Detect which cell encompasses the target text, then output its [x, y] center coordinate. 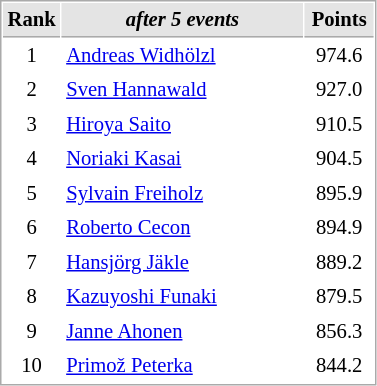
Noriaki Kasai [183, 158]
Hansjörg Jäkle [183, 262]
2 [32, 90]
6 [32, 228]
856.3 [340, 332]
894.9 [340, 228]
Kazuyoshi Funaki [183, 296]
3 [32, 124]
974.6 [340, 56]
after 5 events [183, 20]
9 [32, 332]
910.5 [340, 124]
Hiroya Saito [183, 124]
1 [32, 56]
Rank [32, 20]
5 [32, 194]
Points [340, 20]
Janne Ahonen [183, 332]
895.9 [340, 194]
8 [32, 296]
10 [32, 366]
879.5 [340, 296]
Andreas Widhölzl [183, 56]
904.5 [340, 158]
7 [32, 262]
Primož Peterka [183, 366]
889.2 [340, 262]
4 [32, 158]
Sven Hannawald [183, 90]
Roberto Cecon [183, 228]
927.0 [340, 90]
844.2 [340, 366]
Sylvain Freiholz [183, 194]
